Pinpoint the cell where the given text exists, returning its [X, Y] midpoint coordinate. 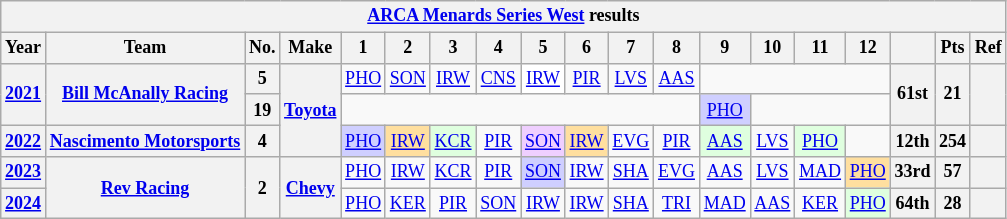
2024 [24, 204]
CNS [498, 78]
Pts [953, 48]
Chevy [310, 188]
12 [868, 48]
2023 [24, 172]
10 [772, 48]
Bill McAnally Racing [144, 94]
Toyota [310, 110]
Nascimento Motorsports [144, 140]
Make [310, 48]
57 [953, 172]
254 [953, 140]
ARCA Menards Series West results [504, 16]
No. [262, 48]
Team [144, 48]
3 [453, 48]
2021 [24, 94]
12th [912, 140]
Ref [988, 48]
8 [677, 48]
33rd [912, 172]
6 [586, 48]
28 [953, 204]
2022 [24, 140]
64th [912, 204]
19 [262, 110]
61st [912, 94]
9 [724, 48]
1 [364, 48]
Rev Racing [144, 188]
11 [820, 48]
TRI [677, 204]
21 [953, 94]
Year [24, 48]
7 [631, 48]
